Capture the cell that displays the provided text and extract its (x, y) central coordinate. 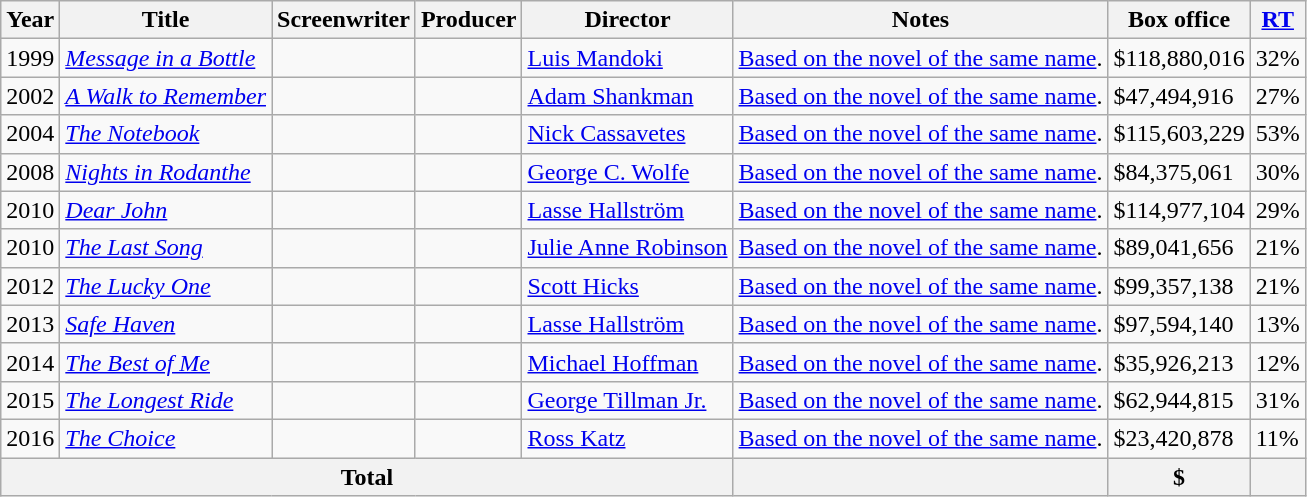
2014 (30, 362)
13% (1278, 324)
Nights in Rodanthe (166, 172)
31% (1278, 400)
Julie Anne Robinson (628, 248)
30% (1278, 172)
2013 (30, 324)
Luis Mandoki (628, 58)
The Last Song (166, 248)
$97,594,140 (1179, 324)
Dear John (166, 210)
George Tillman Jr. (628, 400)
$ (1179, 477)
Scott Hicks (628, 286)
2012 (30, 286)
$84,375,061 (1179, 172)
Title (166, 20)
Year (30, 20)
2008 (30, 172)
RT (1278, 20)
2004 (30, 134)
$62,944,815 (1179, 400)
2016 (30, 438)
11% (1278, 438)
Safe Haven (166, 324)
2015 (30, 400)
29% (1278, 210)
The Longest Ride (166, 400)
$99,357,138 (1179, 286)
Nick Cassavetes (628, 134)
53% (1278, 134)
Box office (1179, 20)
Message in a Bottle (166, 58)
Adam Shankman (628, 96)
A Walk to Remember (166, 96)
Notes (920, 20)
$118,880,016 (1179, 58)
$47,494,916 (1179, 96)
$115,603,229 (1179, 134)
2002 (30, 96)
Michael Hoffman (628, 362)
The Choice (166, 438)
George C. Wolfe (628, 172)
$89,041,656 (1179, 248)
$35,926,213 (1179, 362)
The Notebook (166, 134)
Director (628, 20)
27% (1278, 96)
$23,420,878 (1179, 438)
$114,977,104 (1179, 210)
Producer (468, 20)
1999 (30, 58)
The Best of Me (166, 362)
Ross Katz (628, 438)
Total (367, 477)
12% (1278, 362)
The Lucky One (166, 286)
Screenwriter (344, 20)
32% (1278, 58)
